Output the [x, y] coordinate of the center of the cell containing the given text.  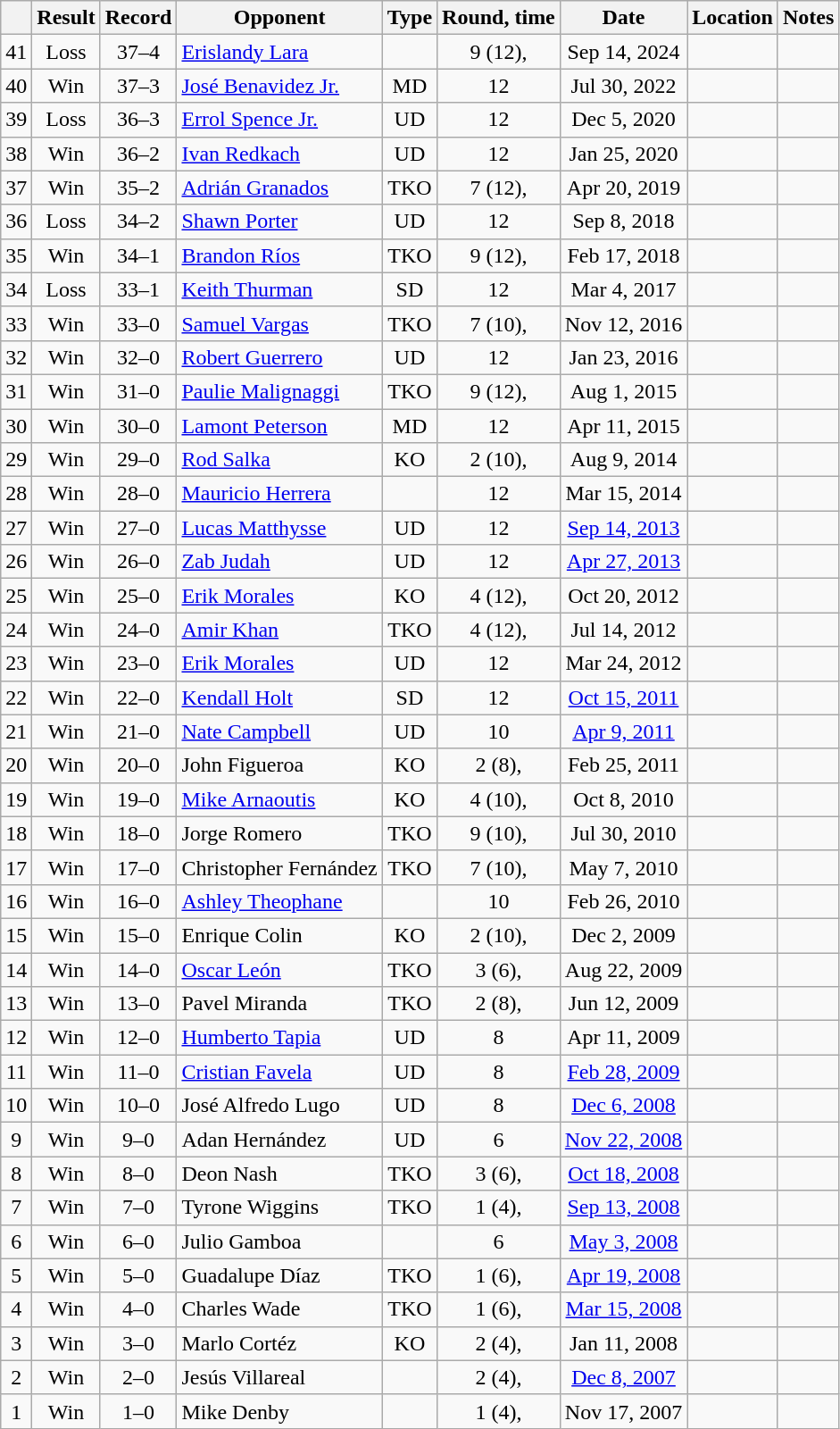
22 [16, 698]
33–1 [138, 289]
23 [16, 664]
Adrián Granados [279, 188]
21–0 [138, 731]
Date [623, 18]
Oscar León [279, 969]
Apr 19, 2008 [623, 1275]
Apr 11, 2009 [623, 1038]
4 [16, 1309]
Guadalupe Díaz [279, 1275]
Ashley Theophane [279, 901]
34 [16, 289]
Paulie Malignaggi [279, 391]
40 [16, 86]
Deon Nash [279, 1174]
Kendall Holt [279, 698]
24 [16, 630]
13–0 [138, 1004]
10–0 [138, 1106]
Notes [808, 18]
Adan Hernández [279, 1140]
25 [16, 596]
Shawn Porter [279, 221]
15–0 [138, 935]
19 [16, 799]
Feb 26, 2010 [623, 901]
Apr 11, 2015 [623, 426]
35 [16, 255]
37 [16, 188]
Apr 27, 2013 [623, 562]
May 3, 2008 [623, 1241]
Mar 15, 2008 [623, 1309]
Result [66, 18]
11–0 [138, 1072]
Apr 20, 2019 [623, 188]
34–1 [138, 255]
21 [16, 731]
26 [16, 562]
Jesús Villareal [279, 1377]
Aug 1, 2015 [623, 391]
Nov 17, 2007 [623, 1411]
8–0 [138, 1174]
2–0 [138, 1377]
6–0 [138, 1241]
Mike Arnaoutis [279, 799]
Jun 12, 2009 [623, 1004]
7–0 [138, 1208]
Record [138, 18]
Charles Wade [279, 1309]
37–3 [138, 86]
29–0 [138, 460]
Location [733, 18]
33–0 [138, 323]
Sep 8, 2018 [623, 221]
Feb 25, 2011 [623, 765]
7 [16, 1208]
Jan 23, 2016 [623, 357]
Julio Gamboa [279, 1241]
36–2 [138, 154]
41 [16, 52]
Erislandy Lara [279, 52]
16 [16, 901]
Opponent [279, 18]
José Alfredo Lugo [279, 1106]
Mar 24, 2012 [623, 664]
Zab Judah [279, 562]
Ivan Redkach [279, 154]
3 [16, 1343]
Dec 6, 2008 [623, 1106]
Nate Campbell [279, 731]
Apr 9, 2011 [623, 731]
Round, time [499, 18]
19–0 [138, 799]
4–0 [138, 1309]
23–0 [138, 664]
Cristian Favela [279, 1072]
30–0 [138, 426]
29 [16, 460]
Jul 30, 2010 [623, 833]
17 [16, 867]
Errol Spence Jr. [279, 120]
22–0 [138, 698]
31–0 [138, 391]
24–0 [138, 630]
Mar 4, 2017 [623, 289]
Oct 18, 2008 [623, 1174]
31 [16, 391]
7 (12), [499, 188]
Oct 20, 2012 [623, 596]
13 [16, 1004]
33 [16, 323]
35–2 [138, 188]
Dec 2, 2009 [623, 935]
Keith Thurman [279, 289]
Lucas Matthysse [279, 528]
37–4 [138, 52]
Oct 8, 2010 [623, 799]
Jul 14, 2012 [623, 630]
28 [16, 494]
Aug 9, 2014 [623, 460]
18–0 [138, 833]
4 (10), [499, 799]
Humberto Tapia [279, 1038]
14–0 [138, 969]
John Figueroa [279, 765]
1 [16, 1411]
Jan 25, 2020 [623, 154]
1–0 [138, 1411]
26–0 [138, 562]
3–0 [138, 1343]
Dec 8, 2007 [623, 1377]
Sep 14, 2013 [623, 528]
Aug 22, 2009 [623, 969]
5–0 [138, 1275]
36 [16, 221]
Jul 30, 2022 [623, 86]
Nov 12, 2016 [623, 323]
Amir Khan [279, 630]
Nov 22, 2008 [623, 1140]
Oct 15, 2011 [623, 698]
20 [16, 765]
Feb 28, 2009 [623, 1072]
14 [16, 969]
Enrique Colin [279, 935]
12–0 [138, 1038]
17–0 [138, 867]
5 [16, 1275]
Marlo Cortéz [279, 1343]
30 [16, 426]
Sep 14, 2024 [623, 52]
Type [409, 18]
Mar 15, 2014 [623, 494]
Tyrone Wiggins [279, 1208]
9 [16, 1140]
39 [16, 120]
32 [16, 357]
38 [16, 154]
27–0 [138, 528]
9 (10), [499, 833]
Rod Salka [279, 460]
Lamont Peterson [279, 426]
Samuel Vargas [279, 323]
Brandon Ríos [279, 255]
27 [16, 528]
Jan 11, 2008 [623, 1343]
25–0 [138, 596]
32–0 [138, 357]
Mauricio Herrera [279, 494]
11 [16, 1072]
2 [16, 1377]
Robert Guerrero [279, 357]
José Benavidez Jr. [279, 86]
Christopher Fernández [279, 867]
28–0 [138, 494]
20–0 [138, 765]
18 [16, 833]
16–0 [138, 901]
Sep 13, 2008 [623, 1208]
Jorge Romero [279, 833]
Mike Denby [279, 1411]
Pavel Miranda [279, 1004]
36–3 [138, 120]
15 [16, 935]
May 7, 2010 [623, 867]
Feb 17, 2018 [623, 255]
Dec 5, 2020 [623, 120]
9–0 [138, 1140]
34–2 [138, 221]
